Search for the cell housing the specified text and yield its (x, y) center coordinate. 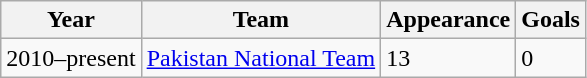
Pakistan National Team (261, 58)
Team (261, 20)
Goals (551, 20)
Appearance (448, 20)
13 (448, 58)
Year (71, 20)
0 (551, 58)
2010–present (71, 58)
